Detect which cell encompasses the target text, then output its [X, Y] center coordinate. 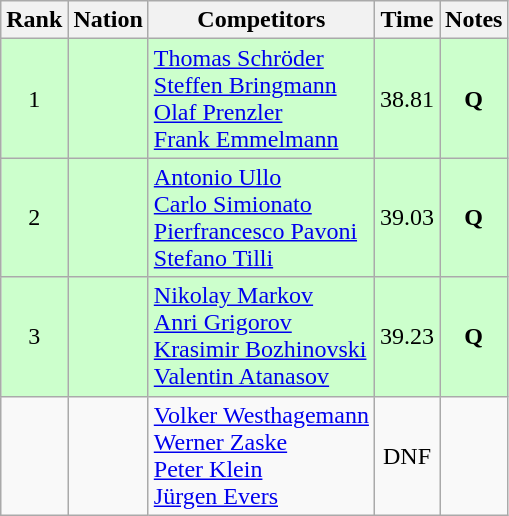
3 [34, 336]
Competitors [261, 20]
DNF [406, 456]
38.81 [406, 98]
Nation [108, 20]
Antonio UlloCarlo SimionatoPierfrancesco PavoniStefano Tilli [261, 218]
1 [34, 98]
Rank [34, 20]
39.23 [406, 336]
Notes [474, 20]
Time [406, 20]
2 [34, 218]
Thomas SchröderSteffen BringmannOlaf PrenzlerFrank Emmelmann [261, 98]
39.03 [406, 218]
Nikolay MarkovAnri GrigorovKrasimir BozhinovskiValentin Atanasov [261, 336]
Volker WesthagemannWerner ZaskePeter KleinJürgen Evers [261, 456]
